Capture the cell that displays the provided text and extract its (x, y) central coordinate. 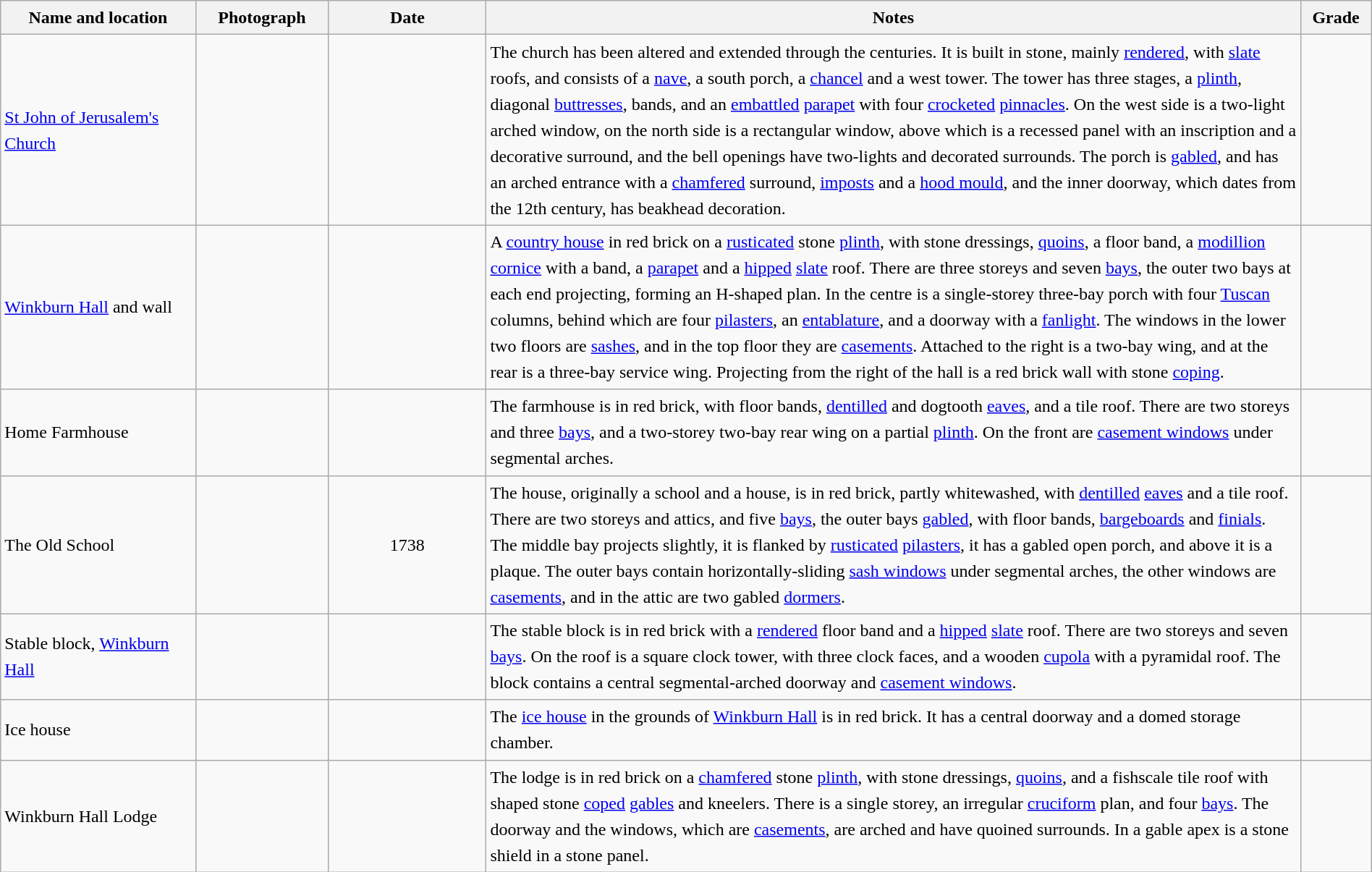
The ice house in the grounds of Winkburn Hall is in red brick. It has a central doorway and a domed storage chamber. (893, 729)
Notes (893, 17)
Winkburn Hall Lodge (98, 816)
Home Farmhouse (98, 433)
Ice house (98, 729)
Name and location (98, 17)
St John of Jerusalem's Church (98, 130)
Grade (1336, 17)
The Old School (98, 544)
Date (407, 17)
1738 (407, 544)
Winkburn Hall and wall (98, 307)
Stable block, Winkburn Hall (98, 657)
Photograph (262, 17)
